Locate the cell with the specified text and output its (x, y) center coordinate. 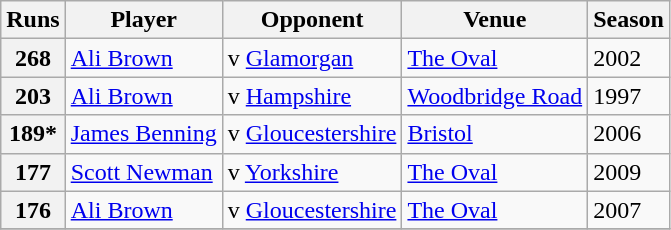
Season (629, 20)
268 (33, 58)
Opponent (312, 20)
Woodbridge Road (495, 96)
v Glamorgan (312, 58)
2007 (629, 210)
2009 (629, 172)
1997 (629, 96)
Player (144, 20)
Bristol (495, 134)
203 (33, 96)
Scott Newman (144, 172)
2006 (629, 134)
177 (33, 172)
James Benning (144, 134)
189* (33, 134)
Venue (495, 20)
176 (33, 210)
Runs (33, 20)
2002 (629, 58)
v Hampshire (312, 96)
v Yorkshire (312, 172)
